Detect which cell encompasses the target text, then output its (X, Y) center coordinate. 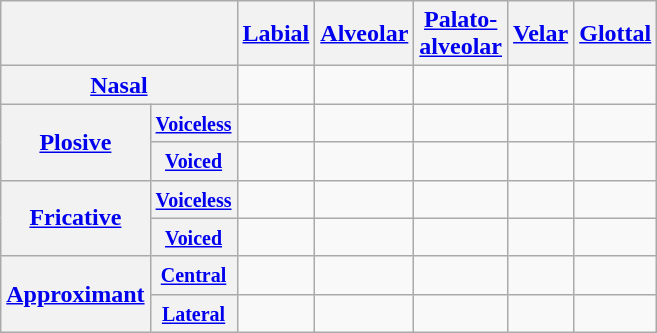
Glottal (616, 34)
Approximant (76, 294)
Lateral (194, 313)
Central (194, 275)
Plosive (76, 142)
Labial (276, 34)
Velar (541, 34)
Alveolar (364, 34)
Nasal (119, 85)
Palato-alveolar (461, 34)
Fricative (76, 218)
